For the text-containing cell, return its midpoint in (x, y) coordinate format. 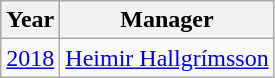
Manager (167, 20)
Year (30, 20)
Heimir Hallgrímsson (167, 58)
2018 (30, 58)
